Pinpoint the cell where the given text exists, returning its [x, y] midpoint coordinate. 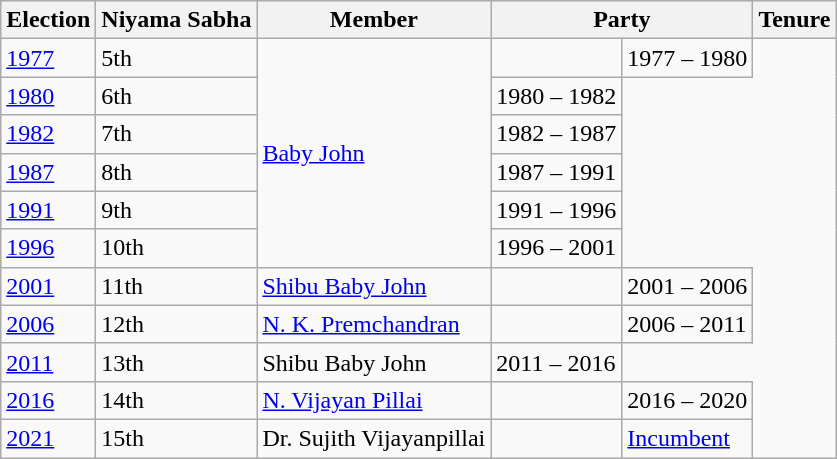
Niyama Sabha [176, 20]
14th [176, 400]
1996 – 2001 [556, 248]
Party [622, 20]
1982 [48, 134]
N. Vijayan Pillai [374, 400]
Baby John [374, 153]
2011 – 2016 [556, 362]
2001 – 2006 [688, 286]
1991 – 1996 [556, 210]
15th [176, 438]
1977 [48, 58]
Incumbent [688, 438]
2006 [48, 324]
Tenure [794, 20]
1982 – 1987 [556, 134]
5th [176, 58]
13th [176, 362]
8th [176, 172]
9th [176, 210]
2021 [48, 438]
1991 [48, 210]
Election [48, 20]
10th [176, 248]
2016 – 2020 [688, 400]
1987 – 1991 [556, 172]
11th [176, 286]
2016 [48, 400]
12th [176, 324]
1996 [48, 248]
2011 [48, 362]
Dr. Sujith Vijayanpillai [374, 438]
6th [176, 96]
Member [374, 20]
N. K. Premchandran [374, 324]
1987 [48, 172]
1980 – 1982 [556, 96]
2001 [48, 286]
1980 [48, 96]
2006 – 2011 [688, 324]
1977 – 1980 [688, 58]
7th [176, 134]
